For the text-containing cell, return its midpoint in [x, y] coordinate format. 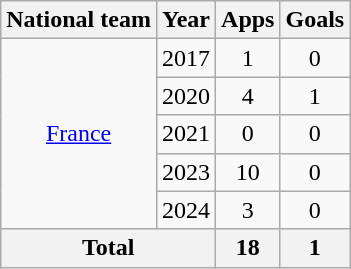
Apps [248, 20]
10 [248, 172]
France [79, 134]
2021 [186, 134]
2024 [186, 210]
2023 [186, 172]
4 [248, 96]
18 [248, 248]
2020 [186, 96]
National team [79, 20]
2017 [186, 58]
Total [108, 248]
Year [186, 20]
3 [248, 210]
Goals [315, 20]
